Provide the [X, Y] coordinate of the cell's center where the given text is located.  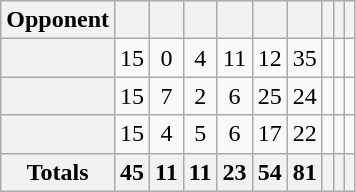
35 [304, 58]
17 [270, 134]
0 [167, 58]
54 [270, 172]
5 [200, 134]
12 [270, 58]
24 [304, 96]
Opponent [58, 20]
45 [132, 172]
7 [167, 96]
81 [304, 172]
Totals [58, 172]
22 [304, 134]
2 [200, 96]
25 [270, 96]
23 [234, 172]
